Determine the (X, Y) coordinate at the center of the cell enclosing the given text.  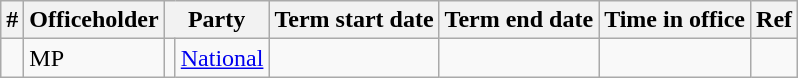
National (222, 58)
Term start date (354, 20)
Term end date (519, 20)
Ref (774, 20)
Time in office (675, 20)
MP (94, 58)
Officeholder (94, 20)
# (12, 20)
Party (216, 20)
